Identify which cell holds the provided text, then report its [x, y] central coordinate. 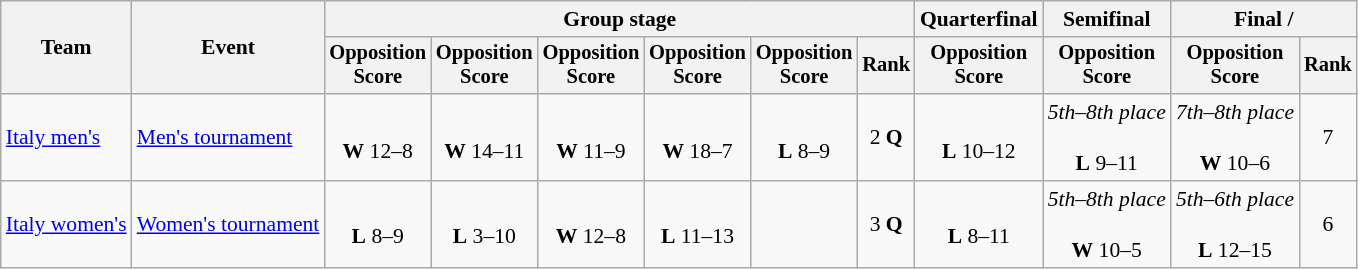
7th–8th placeW 10–6 [1235, 138]
L 11–13 [698, 224]
Italy women's [66, 224]
6 [1328, 224]
Team [66, 48]
5th–6th placeL 12–15 [1235, 224]
Women's tournament [228, 224]
L 8–11 [979, 224]
7 [1328, 138]
Men's tournament [228, 138]
5th–8th placeW 10–5 [1107, 224]
3 Q [886, 224]
Semifinal [1107, 19]
2 Q [886, 138]
Final / [1264, 19]
Event [228, 48]
5th–8th placeL 9–11 [1107, 138]
L 3–10 [484, 224]
Group stage [620, 19]
L 10–12 [979, 138]
W 18–7 [698, 138]
Italy men's [66, 138]
W 11–9 [592, 138]
Quarterfinal [979, 19]
W 14–11 [484, 138]
